Provide the (X, Y) coordinate of the cell's center where the given text is located.  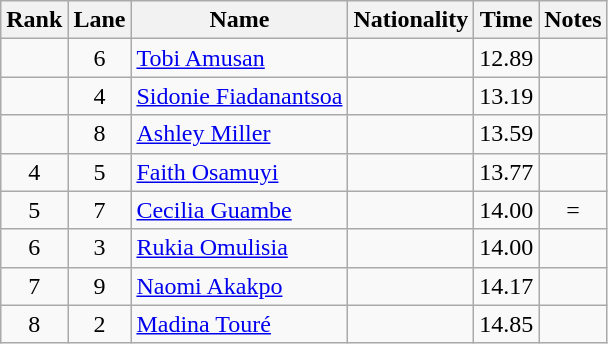
Tobi Amusan (240, 58)
12.89 (506, 58)
Cecilia Guambe (240, 210)
Rank (34, 20)
14.17 (506, 286)
13.19 (506, 96)
13.59 (506, 134)
Naomi Akakpo (240, 286)
14.85 (506, 324)
Time (506, 20)
Notes (573, 20)
Madina Touré (240, 324)
Sidonie Fiadanantsoa (240, 96)
2 (100, 324)
13.77 (506, 172)
= (573, 210)
Faith Osamuyi (240, 172)
Ashley Miller (240, 134)
Rukia Omulisia (240, 248)
Nationality (411, 20)
Name (240, 20)
3 (100, 248)
9 (100, 286)
Lane (100, 20)
